Provide the (x, y) coordinate of the cell's center where the given text is located.  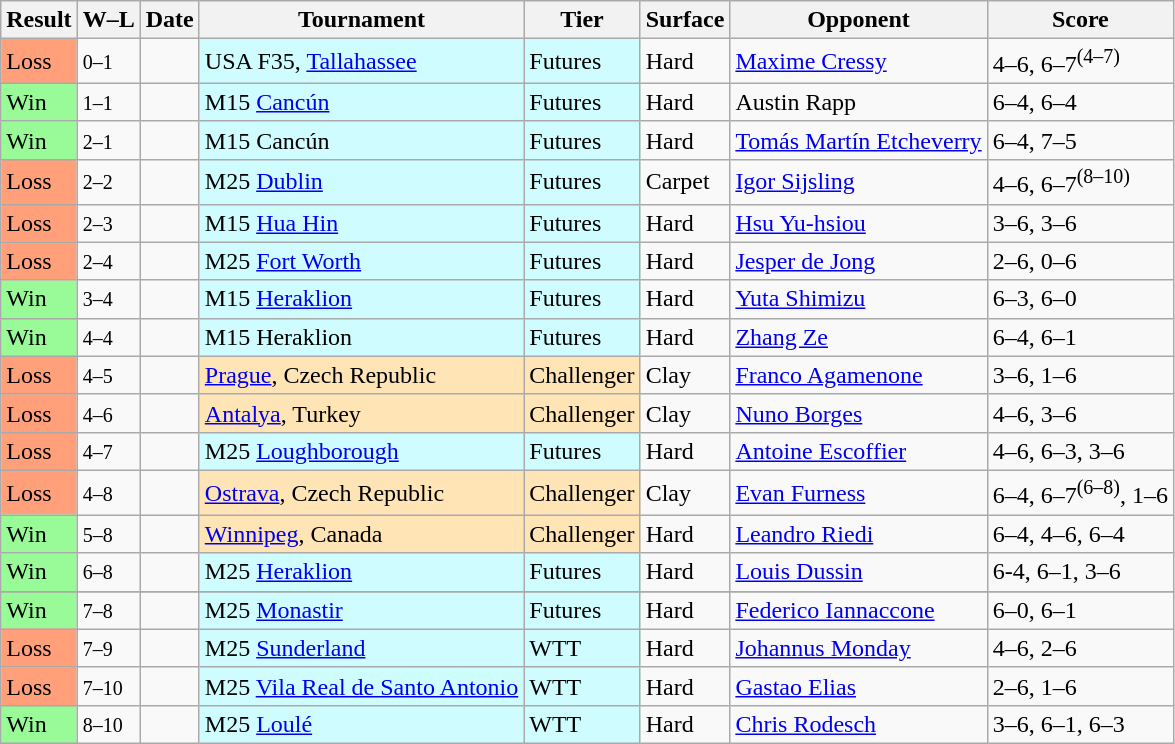
Opponent (858, 20)
3–6, 1–6 (1080, 375)
3–6, 6–1, 6–3 (1080, 724)
6–8 (108, 572)
6-4, 6–1, 3–6 (1080, 572)
Chris Rodesch (858, 724)
Tomás Martín Etcheverry (858, 140)
Federico Iannaccone (858, 610)
4–6, 6–3, 3–6 (1080, 451)
Prague, Czech Republic (361, 375)
6–4, 4–6, 6–4 (1080, 534)
Franco Agamenone (858, 375)
Igor Sijsling (858, 182)
Johannus Monday (858, 648)
M25 Dublin (361, 182)
Maxime Cressy (858, 62)
4–4 (108, 337)
M25 Monastir (361, 610)
4–6, 2–6 (1080, 648)
M25 Heraklion (361, 572)
3–4 (108, 299)
Ostrava, Czech Republic (361, 492)
3–6, 3–6 (1080, 223)
Winnipeg, Canada (361, 534)
1–1 (108, 102)
2–4 (108, 261)
6–4, 6–4 (1080, 102)
Zhang Ze (858, 337)
M25 Vila Real de Santo Antonio (361, 686)
7–8 (108, 610)
2–1 (108, 140)
7–10 (108, 686)
Date (170, 20)
4–7 (108, 451)
Surface (685, 20)
Jesper de Jong (858, 261)
2–2 (108, 182)
6–4, 6–7(6–8), 1–6 (1080, 492)
Carpet (685, 182)
Antalya, Turkey (361, 413)
0–1 (108, 62)
4–6, 6–7(8–10) (1080, 182)
M25 Sunderland (361, 648)
Antoine Escoffier (858, 451)
Tournament (361, 20)
Louis Dussin (858, 572)
M25 Loulé (361, 724)
Evan Furness (858, 492)
Hsu Yu-hsiou (858, 223)
4–6, 3–6 (1080, 413)
8–10 (108, 724)
4–8 (108, 492)
2–3 (108, 223)
Result (39, 20)
6–4, 7–5 (1080, 140)
6–4, 6–1 (1080, 337)
Tier (582, 20)
4–6 (108, 413)
M25 Loughborough (361, 451)
4–6, 6–7(4–7) (1080, 62)
Yuta Shimizu (858, 299)
2–6, 1–6 (1080, 686)
Score (1080, 20)
W–L (108, 20)
Gastao Elias (858, 686)
USA F35, Tallahassee (361, 62)
2–6, 0–6 (1080, 261)
Austin Rapp (858, 102)
Nuno Borges (858, 413)
M15 Hua Hin (361, 223)
M25 Fort Worth (361, 261)
7–9 (108, 648)
5–8 (108, 534)
Leandro Riedi (858, 534)
6–3, 6–0 (1080, 299)
6–0, 6–1 (1080, 610)
4–5 (108, 375)
